Pinpoint the cell where the given text exists, returning its [X, Y] midpoint coordinate. 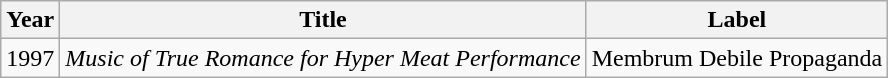
Music of True Romance for Hyper Meat Performance [323, 58]
Membrum Debile Propaganda [737, 58]
Title [323, 20]
Year [30, 20]
Label [737, 20]
1997 [30, 58]
